Search for the cell housing the specified text and yield its (X, Y) center coordinate. 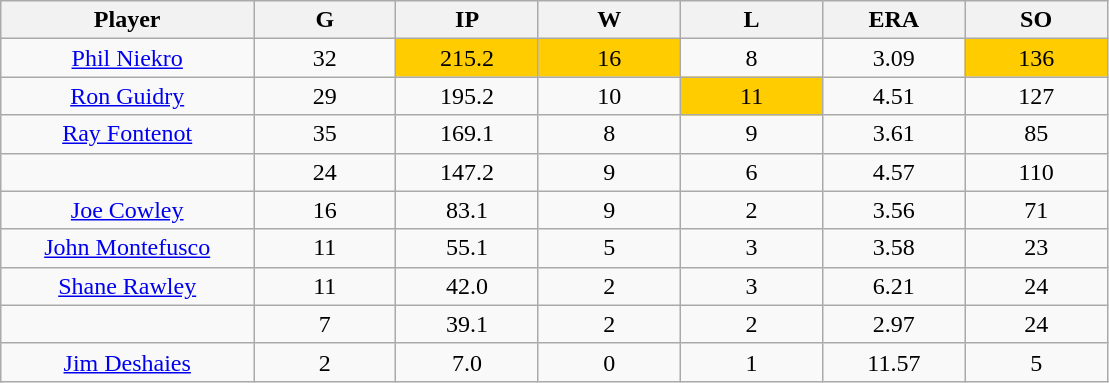
42.0 (467, 286)
32 (325, 58)
IP (467, 20)
Joe Cowley (128, 210)
83.1 (467, 210)
Ron Guidry (128, 96)
3.61 (894, 134)
0 (609, 362)
L (751, 20)
7.0 (467, 362)
11.57 (894, 362)
23 (1036, 248)
215.2 (467, 58)
85 (1036, 134)
Phil Niekro (128, 58)
169.1 (467, 134)
29 (325, 96)
136 (1036, 58)
6 (751, 172)
35 (325, 134)
195.2 (467, 96)
7 (325, 324)
147.2 (467, 172)
71 (1036, 210)
John Montefusco (128, 248)
Ray Fontenot (128, 134)
Jim Deshaies (128, 362)
ERA (894, 20)
SO (1036, 20)
110 (1036, 172)
4.57 (894, 172)
1 (751, 362)
Shane Rawley (128, 286)
3.58 (894, 248)
127 (1036, 96)
39.1 (467, 324)
3.09 (894, 58)
W (609, 20)
2.97 (894, 324)
55.1 (467, 248)
G (325, 20)
6.21 (894, 286)
4.51 (894, 96)
10 (609, 96)
Player (128, 20)
3.56 (894, 210)
